Find where the given text appears and provide that cell's center as (X, Y) coordinate. 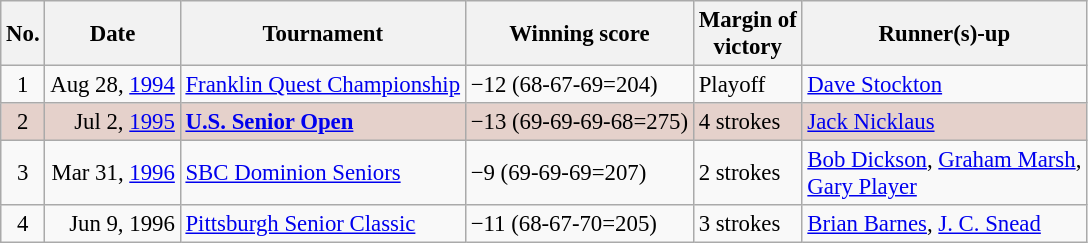
Date (112, 34)
−9 (69-69-69=207) (579, 174)
−11 (68-67-70=205) (579, 224)
3 strokes (748, 224)
1 (23, 85)
Jul 2, 1995 (112, 122)
3 (23, 174)
Brian Barnes, J. C. Snead (944, 224)
Dave Stockton (944, 85)
2 strokes (748, 174)
Tournament (322, 34)
Jun 9, 1996 (112, 224)
−12 (68-67-69=204) (579, 85)
Mar 31, 1996 (112, 174)
U.S. Senior Open (322, 122)
Bob Dickson, Graham Marsh, Gary Player (944, 174)
Pittsburgh Senior Classic (322, 224)
2 (23, 122)
4 strokes (748, 122)
No. (23, 34)
Franklin Quest Championship (322, 85)
Aug 28, 1994 (112, 85)
SBC Dominion Seniors (322, 174)
Margin ofvictory (748, 34)
Playoff (748, 85)
Runner(s)-up (944, 34)
Jack Nicklaus (944, 122)
−13 (69-69-69-68=275) (579, 122)
Winning score (579, 34)
4 (23, 224)
